Find where the given text appears and provide that cell's center as [x, y] coordinate. 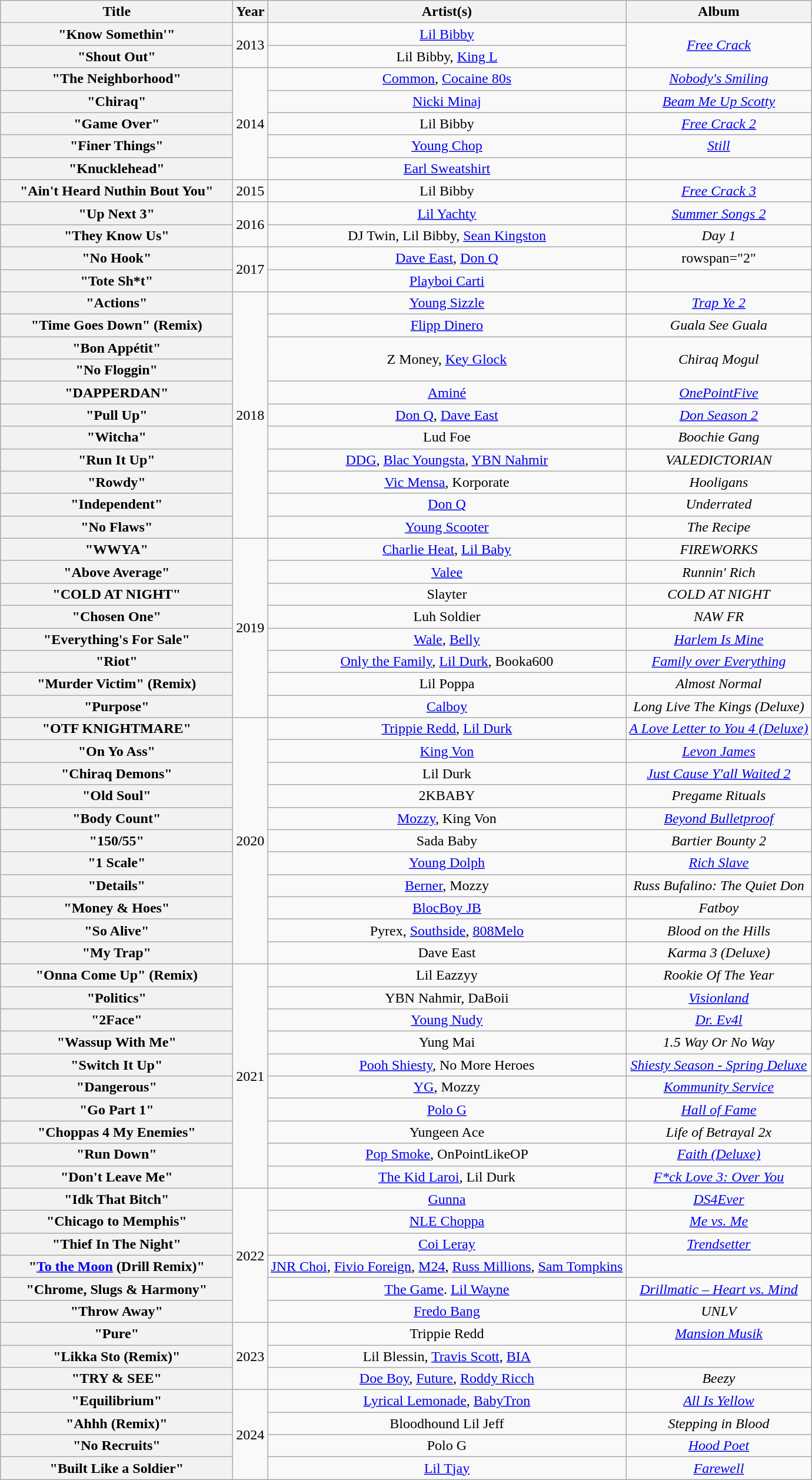
YBN Nahmir, DaBoii [447, 998]
"Money & Hoes" [117, 908]
Lil Blessin, Travis Scott, BIA [447, 1356]
2017 [251, 269]
King Von [447, 751]
"Finer Things" [117, 146]
Free Crack 2 [719, 124]
Farewell [719, 1468]
Hood Poet [719, 1446]
BlocBoy JB [447, 908]
Trippie Redd [447, 1333]
2KBABY [447, 796]
Rich Slave [719, 863]
"Wassup With Me" [117, 1043]
"Chosen One" [117, 616]
"Run Down" [117, 1154]
"Shout Out" [117, 57]
2015 [251, 191]
"Chicago to Memphis" [117, 1222]
Stepping in Blood [719, 1423]
"Don't Leave Me" [117, 1177]
"Independent" [117, 505]
"No Flaws" [117, 527]
"Likka Sto (Remix)" [117, 1356]
Young Scooter [447, 527]
Common, Cocaine 80s [447, 79]
Runnin' Rich [719, 572]
JNR Choi, Fivio Foreign, M24, Russ Millions, Sam Tompkins [447, 1266]
"TRY & SEE" [117, 1379]
Shiesty Season - Spring Deluxe [719, 1065]
"No Hook" [117, 258]
"Murder Victim" (Remix) [117, 684]
Almost Normal [719, 684]
Don Season 2 [719, 415]
2014 [251, 124]
Album [719, 12]
Don Q [447, 505]
Lud Foe [447, 437]
"WWYA" [117, 549]
Trippie Redd, Lil Durk [447, 729]
DS4Ever [719, 1199]
"Throw Away" [117, 1311]
Doe Boy, Future, Roddy Ricch [447, 1379]
Visionland [719, 998]
"Run It Up" [117, 460]
"Witcha" [117, 437]
Just Cause Y'all Waited 2 [719, 774]
Gunna [447, 1199]
"Idk That Bitch" [117, 1199]
"Pure" [117, 1333]
"So Alive" [117, 930]
Lil Eazzyy [447, 975]
Vic Mensa, Korporate [447, 482]
"Dangerous" [117, 1087]
"Equilibrium" [117, 1401]
Long Live The Kings (Deluxe) [719, 706]
Underrated [719, 505]
Karma 3 (Deluxe) [719, 953]
Day 1 [719, 235]
Sada Baby [447, 841]
"Onna Come Up" (Remix) [117, 975]
"Purpose" [117, 706]
NAW FR [719, 616]
Playboi Carti [447, 281]
Lyrical Lemonade, BabyTron [447, 1401]
2013 [251, 45]
Coi Leray [447, 1244]
Flipp Dinero [447, 326]
Lil Tjay [447, 1468]
Boochie Gang [719, 437]
Bartier Bounty 2 [719, 841]
Dave East [447, 953]
Berner, Mozzy [447, 885]
F*ck Love 3: Over You [719, 1177]
"150/55" [117, 841]
Young Nudy [447, 1020]
"Details" [117, 885]
"Above Average" [117, 572]
"Time Goes Down" (Remix) [117, 326]
Valee [447, 572]
1.5 Way Or No Way [719, 1043]
2018 [251, 416]
Luh Soldier [447, 616]
Nobody's Smiling [719, 79]
DJ Twin, Lil Bibby, Sean Kingston [447, 235]
Beezy [719, 1379]
Pregame Rituals [719, 796]
COLD AT NIGHT [719, 594]
The Game. Lil Wayne [447, 1289]
Lil Poppa [447, 684]
Young Chop [447, 146]
Hall of Fame [719, 1110]
NLE Choppa [447, 1222]
Free Crack [719, 45]
YG, Mozzy [447, 1087]
"Rowdy" [117, 482]
Nicki Minaj [447, 101]
"Ain't Heard Nuthin Bout You" [117, 191]
"Thief In The Night" [117, 1244]
Kommunity Service [719, 1087]
"Old Soul" [117, 796]
"Actions" [117, 303]
"Up Next 3" [117, 213]
Harlem Is Mine [719, 639]
Levon James [719, 751]
Z Money, Key Glock [447, 359]
"Know Somethin'" [117, 34]
Dave East, Don Q [447, 258]
"1 Scale" [117, 863]
"Tote Sh*t" [117, 281]
2022 [251, 1255]
2023 [251, 1356]
2019 [251, 628]
FIREWORKS [719, 549]
Pyrex, Southside, 808Melo [447, 930]
Summer Songs 2 [719, 213]
Hooligans [719, 482]
Still [719, 146]
Earl Sweatshirt [447, 168]
Wale, Belly [447, 639]
Drillmatic – Heart vs. Mind [719, 1289]
2021 [251, 1076]
DDG, Blac Youngsta, YBN Nahmir [447, 460]
"They Know Us" [117, 235]
Chiraq Mogul [719, 359]
Calboy [447, 706]
2016 [251, 224]
"To the Moon (Drill Remix)" [117, 1266]
"OTF KNIGHTMARE" [117, 729]
Aminé [447, 393]
Slayter [447, 594]
Me vs. Me [719, 1222]
"No Recruits" [117, 1446]
The Recipe [719, 527]
Fredo Bang [447, 1311]
Pop Smoke, OnPointLikeOP [447, 1154]
"Switch It Up" [117, 1065]
"Bon Appétit" [117, 348]
UNLV [719, 1311]
Family over Everything [719, 662]
Year [251, 12]
Russ Bufalino: The Quiet Don [719, 885]
Only the Family, Lil Durk, Booka600 [447, 662]
"Go Part 1" [117, 1110]
"COLD AT NIGHT" [117, 594]
Guala See Guala [719, 326]
"Riot" [117, 662]
Life of Betrayal 2x [719, 1132]
The Kid Laroi, Lil Durk [447, 1177]
Pooh Shiesty, No More Heroes [447, 1065]
Young Dolph [447, 863]
"No Floggin" [117, 370]
Dr. Ev4l [719, 1020]
Rookie Of The Year [719, 975]
"Politics" [117, 998]
OnePointFive [719, 393]
"On Yo Ass" [117, 751]
Beyond Bulletproof [719, 818]
Faith (Deluxe) [719, 1154]
2020 [251, 841]
"Chiraq" [117, 101]
VALEDICTORIAN [719, 460]
Fatboy [719, 908]
Lil Durk [447, 774]
Young Sizzle [447, 303]
Title [117, 12]
Mozzy, King Von [447, 818]
"Choppas 4 My Enemies" [117, 1132]
Mansion Musik [719, 1333]
"Chiraq Demons" [117, 774]
Lil Bibby, King L [447, 57]
Don Q, Dave East [447, 415]
Lil Yachty [447, 213]
All Is Yellow [719, 1401]
Yungeen Ace [447, 1132]
"The Neighborhood" [117, 79]
Artist(s) [447, 12]
"Knucklehead" [117, 168]
"Body Count" [117, 818]
Bloodhound Lil Jeff [447, 1423]
Blood on the Hills [719, 930]
Beam Me Up Scotty [719, 101]
"Pull Up" [117, 415]
"Built Like a Soldier" [117, 1468]
Yung Mai [447, 1043]
Trap Ye 2 [719, 303]
"My Trap" [117, 953]
"Everything's For Sale" [117, 639]
A Love Letter to You 4 (Deluxe) [719, 729]
"DAPPERDAN" [117, 393]
rowspan="2" [719, 258]
"Game Over" [117, 124]
Trendsetter [719, 1244]
2024 [251, 1435]
"Ahhh (Remix)" [117, 1423]
"Chrome, Slugs & Harmony" [117, 1289]
Charlie Heat, Lil Baby [447, 549]
"2Face" [117, 1020]
Free Crack 3 [719, 191]
